Capture the cell that displays the provided text and extract its [X, Y] central coordinate. 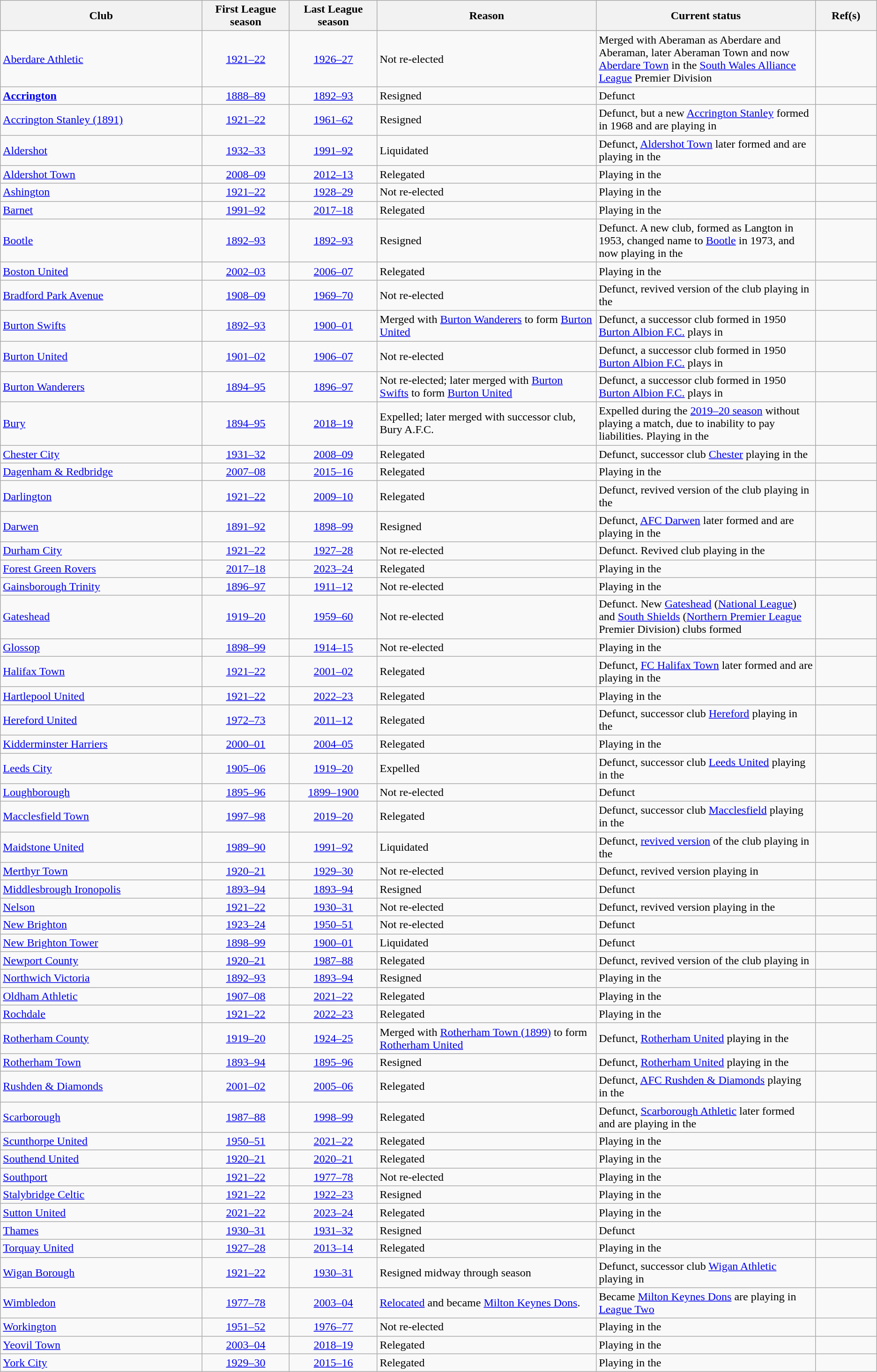
1923–24 [245, 925]
Aldershot Town [101, 174]
2006–07 [334, 271]
1924–25 [334, 1038]
Kidderminster Harriers [101, 744]
1928–29 [334, 192]
Rochdale [101, 1014]
Expelled [487, 768]
Reason [487, 16]
Current status [706, 16]
Oldham Athletic [101, 996]
Defunct, but a new Accrington Stanley formed in 1968 and are playing in [706, 120]
Workington [101, 1327]
Rotherham County [101, 1038]
Loughborough [101, 793]
Merged with Aberaman as Aberdare and Aberaman, later Aberaman Town and now Aberdare Town in the South Wales Alliance League Premier Division [706, 59]
Club [101, 16]
2011–12 [334, 720]
New Brighton [101, 925]
Not re-elected; later merged with Burton Swifts to form Burton United [487, 387]
Forest Green Rovers [101, 569]
Wigan Borough [101, 1272]
Chester City [101, 454]
Defunct, successor club Chester playing in the [706, 454]
Ashington [101, 192]
1891–92 [245, 527]
Barnet [101, 210]
Hereford United [101, 720]
Darlington [101, 496]
1926–27 [334, 59]
Gainsborough Trinity [101, 586]
Scarborough [101, 1117]
Defunct. A new club, formed as Langton in 1953, changed name to Bootle in 1973, and now playing in the [706, 240]
1961–62 [334, 120]
New Brighton Tower [101, 943]
2013–14 [334, 1248]
Maidstone United [101, 847]
Defunct. New Gateshead (National League) and South Shields (Northern Premier League Premier Division) clubs formed [706, 617]
Became Milton Keynes Dons are playing in League Two [706, 1303]
Darwen [101, 527]
Accrington [101, 96]
Defunct, Aldershot Town later formed and are playing in the [706, 150]
Last Leagueseason [334, 16]
Durham City [101, 551]
Merthyr Town [101, 871]
1899–1900 [334, 793]
Defunct. Revived club playing in the [706, 551]
Bootle [101, 240]
1908–09 [245, 295]
Bury [101, 424]
Rotherham Town [101, 1062]
Burton United [101, 356]
1922–23 [334, 1195]
Southend United [101, 1159]
Glossop [101, 647]
Burton Swifts [101, 325]
2020–21 [334, 1159]
2009–10 [334, 496]
Defunct, successor club Wigan Athletic playing in [706, 1272]
Stalybridge Celtic [101, 1195]
1906–07 [334, 356]
Defunct, revived version playing in [706, 871]
1911–12 [334, 586]
Newport County [101, 960]
Defunct, revived version of the club playing in [706, 960]
Rushden & Diamonds [101, 1087]
Gateshead [101, 617]
Defunct, successor club Macclesfield playing in the [706, 817]
Halifax Town [101, 671]
1976–77 [334, 1327]
1907–08 [245, 996]
Southport [101, 1177]
Aldershot [101, 150]
2005–06 [334, 1087]
1997–98 [245, 817]
Northwich Victoria [101, 978]
Torquay United [101, 1248]
1932–33 [245, 150]
Resigned midway through season [487, 1272]
1959–60 [334, 617]
Accrington Stanley (1891) [101, 120]
1905–06 [245, 768]
Defunct, Scarborough Athletic later formed and are playing in the [706, 1117]
2019–20 [334, 817]
Defunct, successor club Hereford playing in the [706, 720]
Macclesfield Town [101, 817]
2004–05 [334, 744]
1998–99 [334, 1117]
Defunct, successor club Leeds United playing in the [706, 768]
Scunthorpe United [101, 1141]
Aberdare Athletic [101, 59]
2002–03 [245, 271]
Expelled during the 2019–20 season without playing a match, due to inability to pay liabilities. Playing in the [706, 424]
Yeovil Town [101, 1345]
Defunct, revived version playing in the [706, 907]
1888–89 [245, 96]
1901–02 [245, 356]
Defunct, FC Halifax Town later formed and are playing in the [706, 671]
Burton Wanderers [101, 387]
1972–73 [245, 720]
2012–13 [334, 174]
Wimbledon [101, 1303]
2007–08 [245, 472]
1951–52 [245, 1327]
Expelled; later merged with successor club, Bury A.F.C. [487, 424]
Thames [101, 1230]
First Leagueseason [245, 16]
York City [101, 1363]
Merged with Burton Wanderers to form Burton United [487, 325]
Bradford Park Avenue [101, 295]
Sutton United [101, 1213]
Ref(s) [846, 16]
Hartlepool United [101, 696]
Nelson [101, 907]
Leeds City [101, 768]
1989–90 [245, 847]
Dagenham & Redbridge [101, 472]
Middlesbrough Ironopolis [101, 889]
1914–15 [334, 647]
Boston United [101, 271]
Relocated and became Milton Keynes Dons. [487, 1303]
1969–70 [334, 295]
Merged with Rotherham Town (1899) to form Rotherham United [487, 1038]
Defunct, AFC Rushden & Diamonds playing in the [706, 1087]
2000–01 [245, 744]
Defunct, AFC Darwen later formed and are playing in the [706, 527]
